Locate the cell with the specified text and output its [x, y] center coordinate. 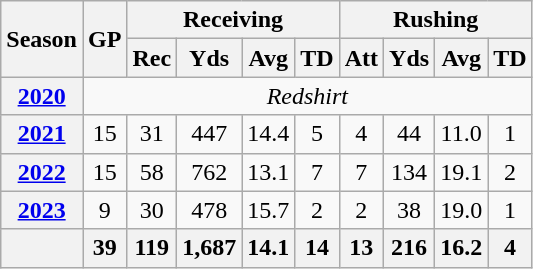
2020 [42, 96]
Rushing [436, 20]
478 [210, 210]
30 [152, 210]
Receiving [233, 20]
Season [42, 39]
2021 [42, 134]
5 [317, 134]
9 [104, 210]
134 [410, 172]
14.4 [268, 134]
216 [410, 248]
119 [152, 248]
14.1 [268, 248]
19.1 [462, 172]
11.0 [462, 134]
19.0 [462, 210]
31 [152, 134]
14 [317, 248]
2023 [42, 210]
2022 [42, 172]
13.1 [268, 172]
Redshirt [307, 96]
GP [104, 39]
Att [361, 58]
762 [210, 172]
Rec [152, 58]
38 [410, 210]
447 [210, 134]
15.7 [268, 210]
39 [104, 248]
16.2 [462, 248]
13 [361, 248]
44 [410, 134]
1,687 [210, 248]
58 [152, 172]
